Output the (x, y) coordinate of the center of the cell containing the given text.  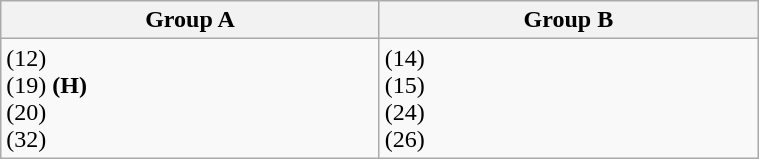
Group B (568, 20)
Group A (190, 20)
(14) (15) (24) (26) (568, 98)
(12) (19) (H) (20) (32) (190, 98)
